Search for the cell housing the specified text and yield its [X, Y] center coordinate. 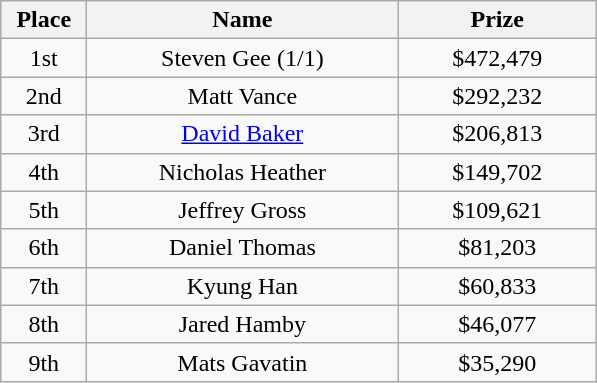
Jeffrey Gross [242, 210]
Nicholas Heather [242, 172]
8th [44, 324]
9th [44, 362]
5th [44, 210]
$46,077 [498, 324]
4th [44, 172]
Kyung Han [242, 286]
$35,290 [498, 362]
Matt Vance [242, 96]
3rd [44, 134]
$149,702 [498, 172]
Mats Gavatin [242, 362]
Jared Hamby [242, 324]
$109,621 [498, 210]
David Baker [242, 134]
6th [44, 248]
2nd [44, 96]
$472,479 [498, 58]
Daniel Thomas [242, 248]
1st [44, 58]
$206,813 [498, 134]
$81,203 [498, 248]
Prize [498, 20]
$60,833 [498, 286]
Name [242, 20]
7th [44, 286]
Steven Gee (1/1) [242, 58]
Place [44, 20]
$292,232 [498, 96]
